Search for the cell housing the specified text and yield its (X, Y) center coordinate. 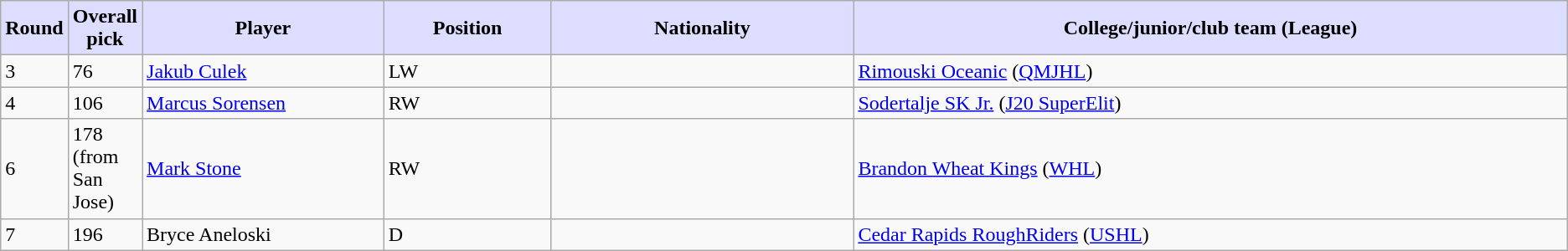
Brandon Wheat Kings (WHL) (1210, 169)
Nationality (702, 28)
Marcus Sorensen (263, 103)
Round (34, 28)
Overall pick (105, 28)
LW (467, 71)
Jakub Culek (263, 71)
7 (34, 234)
Position (467, 28)
3 (34, 71)
College/junior/club team (League) (1210, 28)
Sodertalje SK Jr. (J20 SuperElit) (1210, 103)
196 (105, 234)
Mark Stone (263, 169)
4 (34, 103)
Rimouski Oceanic (QMJHL) (1210, 71)
178 (from San Jose) (105, 169)
76 (105, 71)
D (467, 234)
Player (263, 28)
Cedar Rapids RoughRiders (USHL) (1210, 234)
6 (34, 169)
106 (105, 103)
Bryce Aneloski (263, 234)
